Scan for the cell matching the given text and deliver its (X, Y) coordinate at center. 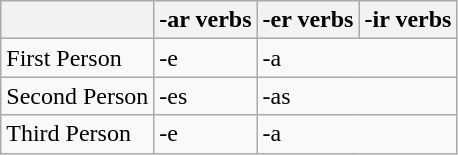
-es (206, 96)
Second Person (78, 96)
-ir verbs (408, 20)
Third Person (78, 134)
First Person (78, 58)
-as (357, 96)
-ar verbs (206, 20)
-er verbs (308, 20)
